Determine the (x, y) coordinate at the center of the cell enclosing the given text.  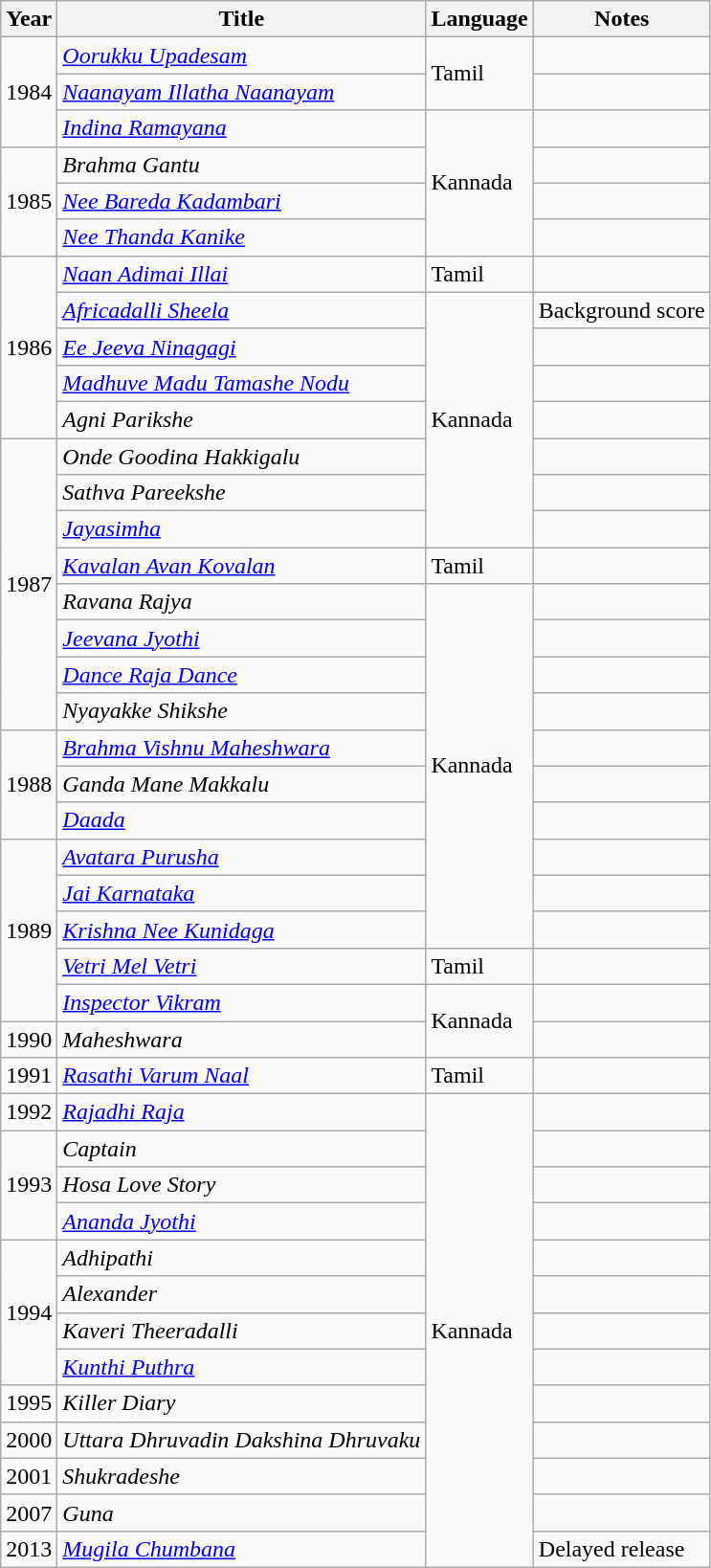
Ganda Mane Makkalu (241, 784)
Krishna Nee Kunidaga (241, 930)
Ananda Jyothi (241, 1221)
Onde Goodina Hakkigalu (241, 457)
1991 (29, 1076)
Avatara Purusha (241, 857)
1984 (29, 92)
1986 (29, 347)
Jayasimha (241, 529)
Naan Adimai Illai (241, 274)
Sathva Pareekshe (241, 493)
Jeevana Jyothi (241, 638)
Kaveri Theeradalli (241, 1331)
1993 (29, 1185)
Ravana Rajya (241, 602)
Shukradeshe (241, 1476)
Ee Jeeva Ninagagi (241, 347)
Guna (241, 1512)
Adhipathi (241, 1258)
Rasathi Varum Naal (241, 1076)
1992 (29, 1112)
Mugila Chumbana (241, 1549)
2000 (29, 1440)
Jai Karnataka (241, 893)
Uttara Dhruvadin Dakshina Dhruvaku (241, 1440)
Rajadhi Raja (241, 1112)
1994 (29, 1312)
Oorukku Upadesam (241, 56)
Hosa Love Story (241, 1185)
Kunthi Puthra (241, 1367)
2007 (29, 1512)
Nyayakke Shikshe (241, 711)
Language (479, 19)
Dance Raja Dance (241, 675)
2013 (29, 1549)
Notes (622, 19)
Vetri Mel Vetri (241, 966)
1995 (29, 1403)
Kavalan Avan Kovalan (241, 566)
Africadalli Sheela (241, 310)
Nee Bareda Kadambari (241, 201)
Madhuve Madu Tamashe Nodu (241, 383)
Daada (241, 820)
Delayed release (622, 1549)
Captain (241, 1149)
2001 (29, 1476)
Brahma Vishnu Maheshwara (241, 748)
Inspector Vikram (241, 1002)
Nee Thanda Kanike (241, 237)
Indina Ramayana (241, 128)
Killer Diary (241, 1403)
1988 (29, 784)
1989 (29, 930)
Title (241, 19)
1990 (29, 1039)
Background score (622, 310)
1985 (29, 201)
Brahma Gantu (241, 165)
Agni Parikshe (241, 419)
Year (29, 19)
Maheshwara (241, 1039)
Naanayam Illatha Naanayam (241, 92)
Alexander (241, 1294)
1987 (29, 584)
